For the text-containing cell, return its midpoint in [x, y] coordinate format. 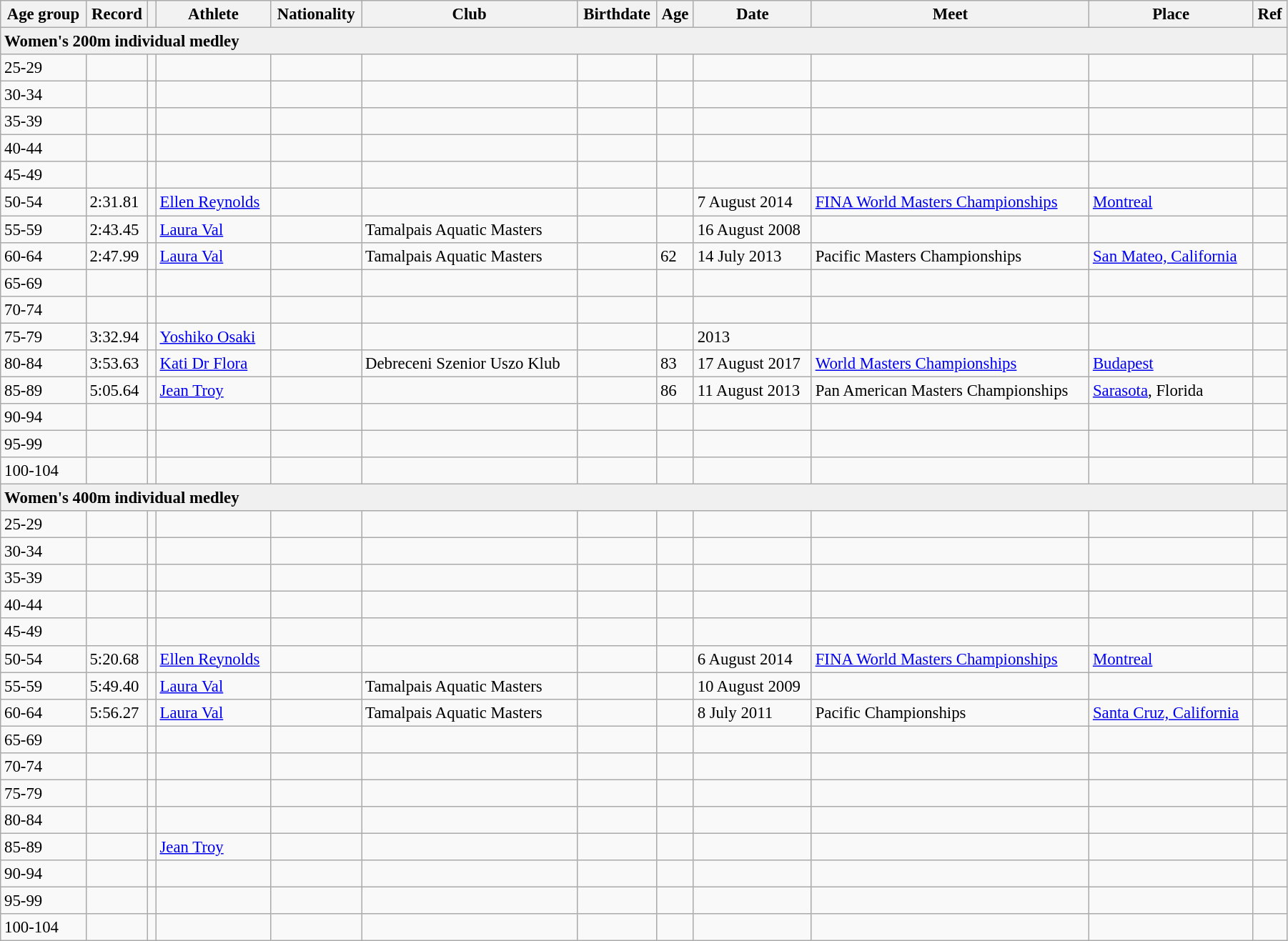
Pacific Championships [950, 712]
Age group [43, 14]
14 July 2013 [752, 256]
83 [675, 364]
2013 [752, 337]
World Masters Championships [950, 364]
5:05.64 [117, 390]
Date [752, 14]
Debreceni Szenior Uszo Klub [470, 364]
Yoshiko Osaki [213, 337]
7 August 2014 [752, 202]
5:49.40 [117, 686]
2:43.45 [117, 229]
3:53.63 [117, 364]
Pacific Masters Championships [950, 256]
Birthdate [618, 14]
Women's 200m individual medley [644, 41]
Pan American Masters Championships [950, 390]
Kati Dr Flora [213, 364]
2:31.81 [117, 202]
Santa Cruz, California [1171, 712]
Meet [950, 14]
11 August 2013 [752, 390]
Budapest [1171, 364]
16 August 2008 [752, 229]
86 [675, 390]
10 August 2009 [752, 686]
6 August 2014 [752, 659]
Nationality [316, 14]
Sarasota, Florida [1171, 390]
3:32.94 [117, 337]
2:47.99 [117, 256]
62 [675, 256]
5:20.68 [117, 659]
Women's 400m individual medley [644, 498]
Ref [1270, 14]
Record [117, 14]
Club [470, 14]
San Mateo, California [1171, 256]
Age [675, 14]
17 August 2017 [752, 364]
Athlete [213, 14]
8 July 2011 [752, 712]
Place [1171, 14]
5:56.27 [117, 712]
